Return (X, Y) of the center of cell containing provided text 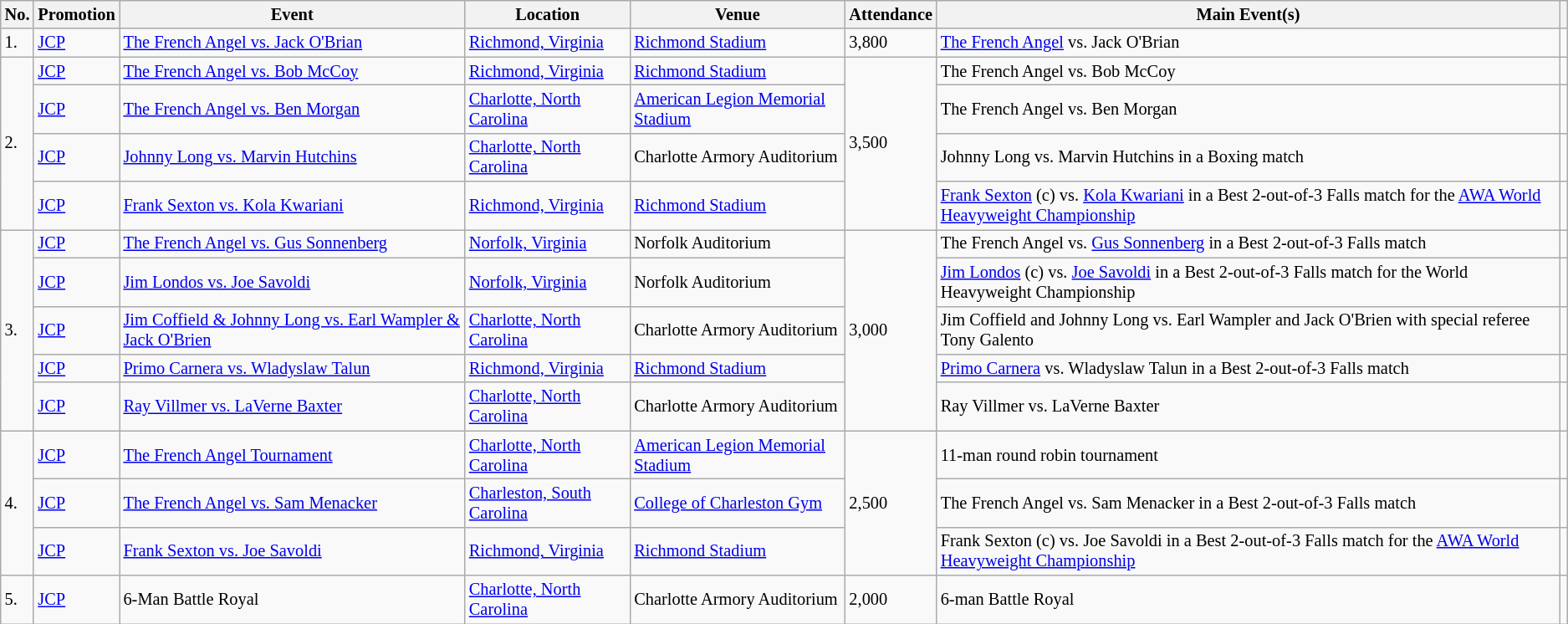
6-man Battle Royal (1248, 600)
The French Angel vs. Gus Sonnenberg (293, 243)
Frank Sexton (c) vs. Kola Kwariani in a Best 2-out-of-3 Falls match for the AWA World Heavyweight Championship (1248, 206)
Jim Coffield and Johnny Long vs. Earl Wampler and Jack O'Brien with special referee Tony Galento (1248, 330)
The French Angel vs. Sam Menacker in a Best 2-out-of-3 Falls match (1248, 503)
Jim Londos (c) vs. Joe Savoldi in a Best 2-out-of-3 Falls match for the World Heavyweight Championship (1248, 282)
Charleston, South Carolina (547, 503)
The French Angel vs. Sam Menacker (293, 503)
Jim Londos vs. Joe Savoldi (293, 282)
The French Angel vs. Gus Sonnenberg in a Best 2-out-of-3 Falls match (1248, 243)
Jim Coffield & Johnny Long vs. Earl Wampler & Jack O'Brien (293, 330)
2,000 (891, 600)
Location (547, 14)
Venue (738, 14)
3,000 (891, 330)
2,500 (891, 504)
2. (18, 144)
Frank Sexton vs. Kola Kwariani (293, 206)
3. (18, 330)
1. (18, 43)
6-Man Battle Royal (293, 600)
11-man round robin tournament (1248, 455)
Primo Carnera vs. Wladyslaw Talun in a Best 2-out-of-3 Falls match (1248, 368)
5. (18, 600)
Primo Carnera vs. Wladyslaw Talun (293, 368)
Main Event(s) (1248, 14)
Promotion (76, 14)
College of Charleston Gym (738, 503)
3,800 (891, 43)
Frank Sexton (c) vs. Joe Savoldi in a Best 2-out-of-3 Falls match for the AWA World Heavyweight Championship (1248, 551)
The French Angel Tournament (293, 455)
3,500 (891, 144)
Johnny Long vs. Marvin Hutchins in a Boxing match (1248, 157)
Frank Sexton vs. Joe Savoldi (293, 551)
Johnny Long vs. Marvin Hutchins (293, 157)
No. (18, 14)
Attendance (891, 14)
4. (18, 504)
Event (293, 14)
